Extract the (X, Y) coordinate from the center of the cell holding the provided text.  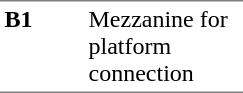
B1 (42, 46)
Mezzanine for platform connection (164, 46)
